Extract the [X, Y] coordinate from the center of the cell holding the provided text.  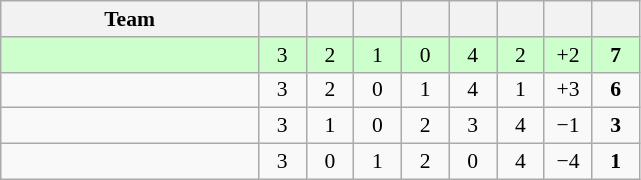
+3 [568, 90]
7 [616, 55]
Team [130, 19]
6 [616, 90]
−4 [568, 162]
+2 [568, 55]
−1 [568, 126]
